Output the [X, Y] coordinate of the center of the cell containing the given text.  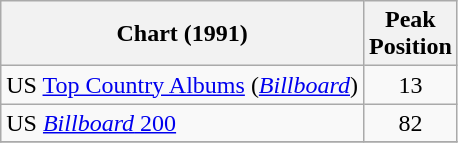
13 [411, 85]
82 [411, 123]
US Top Country Albums (Billboard) [182, 85]
Chart (1991) [182, 34]
US Billboard 200 [182, 123]
PeakPosition [411, 34]
